Output the (X, Y) coordinate of the center of the cell containing the given text.  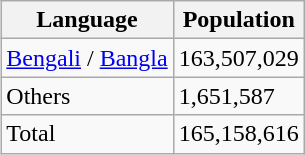
163,507,029 (238, 58)
Population (238, 20)
Others (87, 96)
165,158,616 (238, 134)
1,651,587 (238, 96)
Language (87, 20)
Total (87, 134)
Bengali / Bangla (87, 58)
